From the cell containing the given text, extract its center point as [x, y] coordinate. 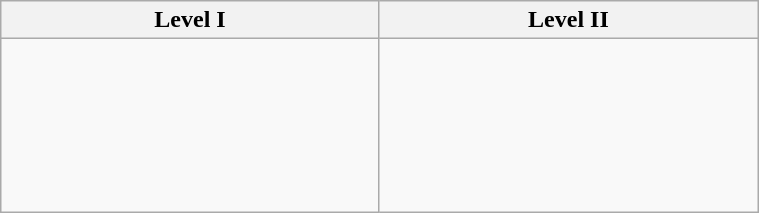
Level I [190, 20]
Level II [568, 20]
